Determine the (x, y) coordinate at the center of the cell enclosing the given text.  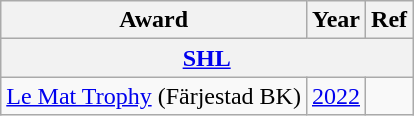
Award (154, 20)
Year (336, 20)
Le Mat Trophy (Färjestad BK) (154, 96)
Ref (390, 20)
2022 (336, 96)
SHL (207, 58)
